Determine the (X, Y) coordinate at the center of the cell enclosing the given text.  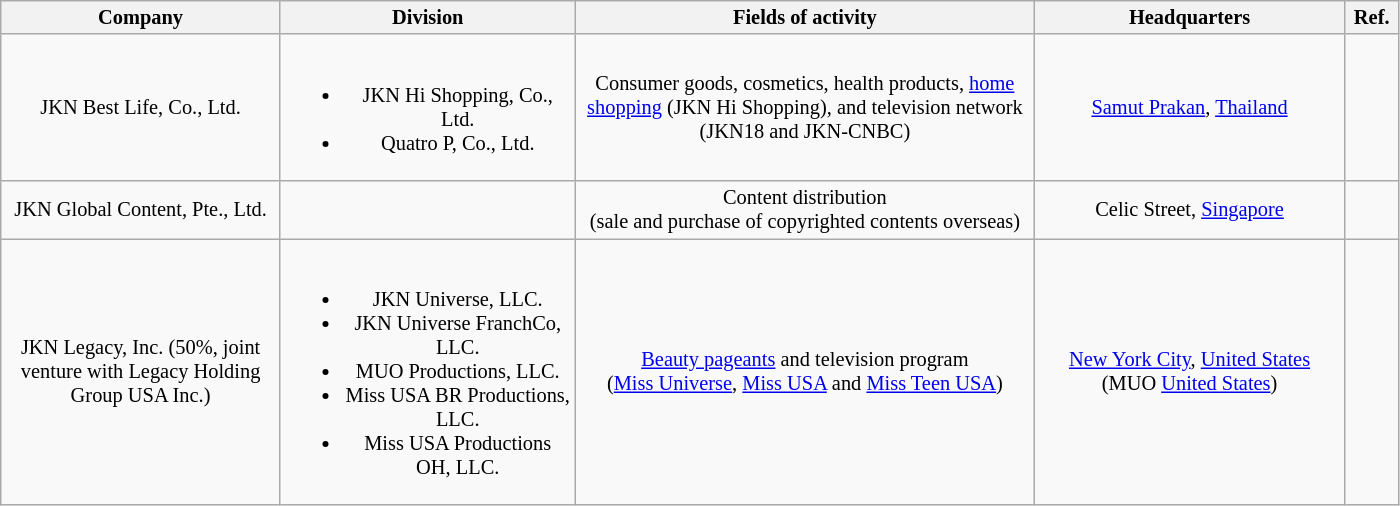
New York City, United States (MUO United States) (1190, 371)
Division (428, 17)
JKN Hi Shopping, Co., Ltd.Quatro P, Co., Ltd. (428, 107)
Ref. (1372, 17)
JKN Best Life, Co., Ltd. (141, 107)
Consumer goods, cosmetics, health products, home shopping (JKN Hi Shopping), and television network (JKN18 and JKN-CNBC) (805, 107)
Samut Prakan, Thailand (1190, 107)
Celic Street, Singapore (1190, 209)
Content distribution (sale and purchase of copyrighted contents overseas) (805, 209)
Fields of activity (805, 17)
JKN Universe, LLC.JKN Universe FranchCo, LLC.MUO Productions, LLC.Miss USA BR Productions, LLC.Miss USA Productions OH, LLC. (428, 371)
Beauty pageants and television program (Miss Universe, Miss USA and Miss Teen USA) (805, 371)
JKN Legacy, Inc. (50%, joint venture with Legacy Holding Group USA Inc.) (141, 371)
Company (141, 17)
Headquarters (1190, 17)
JKN Global Content, Pte., Ltd. (141, 209)
